Detect which cell encompasses the target text, then output its (x, y) center coordinate. 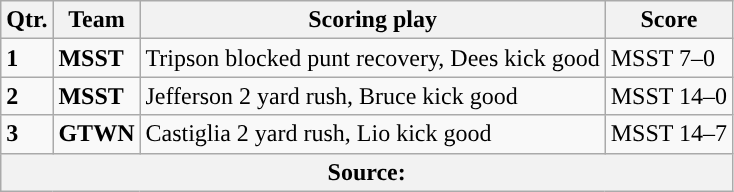
Source: (367, 172)
2 (27, 96)
Tripson blocked punt recovery, Dees kick good (372, 58)
Team (96, 20)
Qtr. (27, 20)
Jefferson 2 yard rush, Bruce kick good (372, 96)
1 (27, 58)
MSST 14–7 (668, 134)
MSST 7–0 (668, 58)
MSST 14–0 (668, 96)
Scoring play (372, 20)
GTWN (96, 134)
Score (668, 20)
3 (27, 134)
Castiglia 2 yard rush, Lio kick good (372, 134)
